Identify which cell holds the provided text, then report its (X, Y) central coordinate. 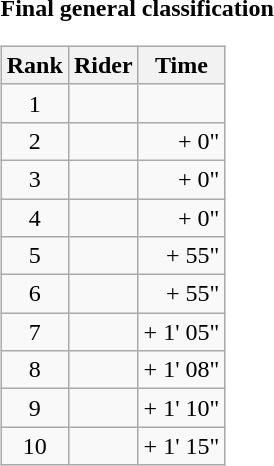
+ 1' 08" (182, 370)
4 (34, 217)
1 (34, 103)
9 (34, 408)
+ 1' 10" (182, 408)
8 (34, 370)
6 (34, 294)
3 (34, 179)
2 (34, 141)
5 (34, 256)
Rank (34, 65)
Rider (103, 65)
7 (34, 332)
+ 1' 15" (182, 446)
+ 1' 05" (182, 332)
Time (182, 65)
10 (34, 446)
